Pinpoint the cell where the given text exists, returning its (x, y) midpoint coordinate. 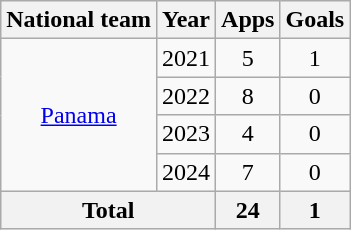
2021 (186, 58)
Goals (315, 20)
Apps (248, 20)
8 (248, 96)
National team (79, 20)
7 (248, 172)
4 (248, 134)
24 (248, 210)
5 (248, 58)
Year (186, 20)
Panama (79, 115)
2022 (186, 96)
2024 (186, 172)
2023 (186, 134)
Total (108, 210)
